Determine the [x, y] coordinate at the center of the cell enclosing the given text.  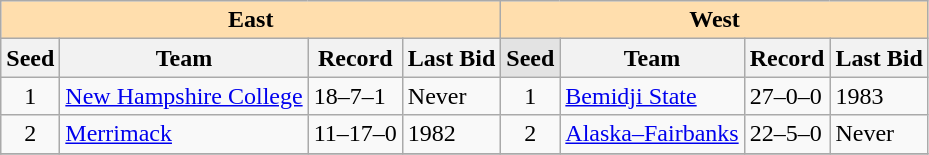
1983 [879, 96]
West [715, 20]
Alaska–Fairbanks [652, 134]
18–7–1 [355, 96]
East [251, 20]
22–5–0 [787, 134]
27–0–0 [787, 96]
Bemidji State [652, 96]
Merrimack [184, 134]
11–17–0 [355, 134]
New Hampshire College [184, 96]
1982 [451, 134]
